Output the [X, Y] coordinate of the center of the cell containing the given text.  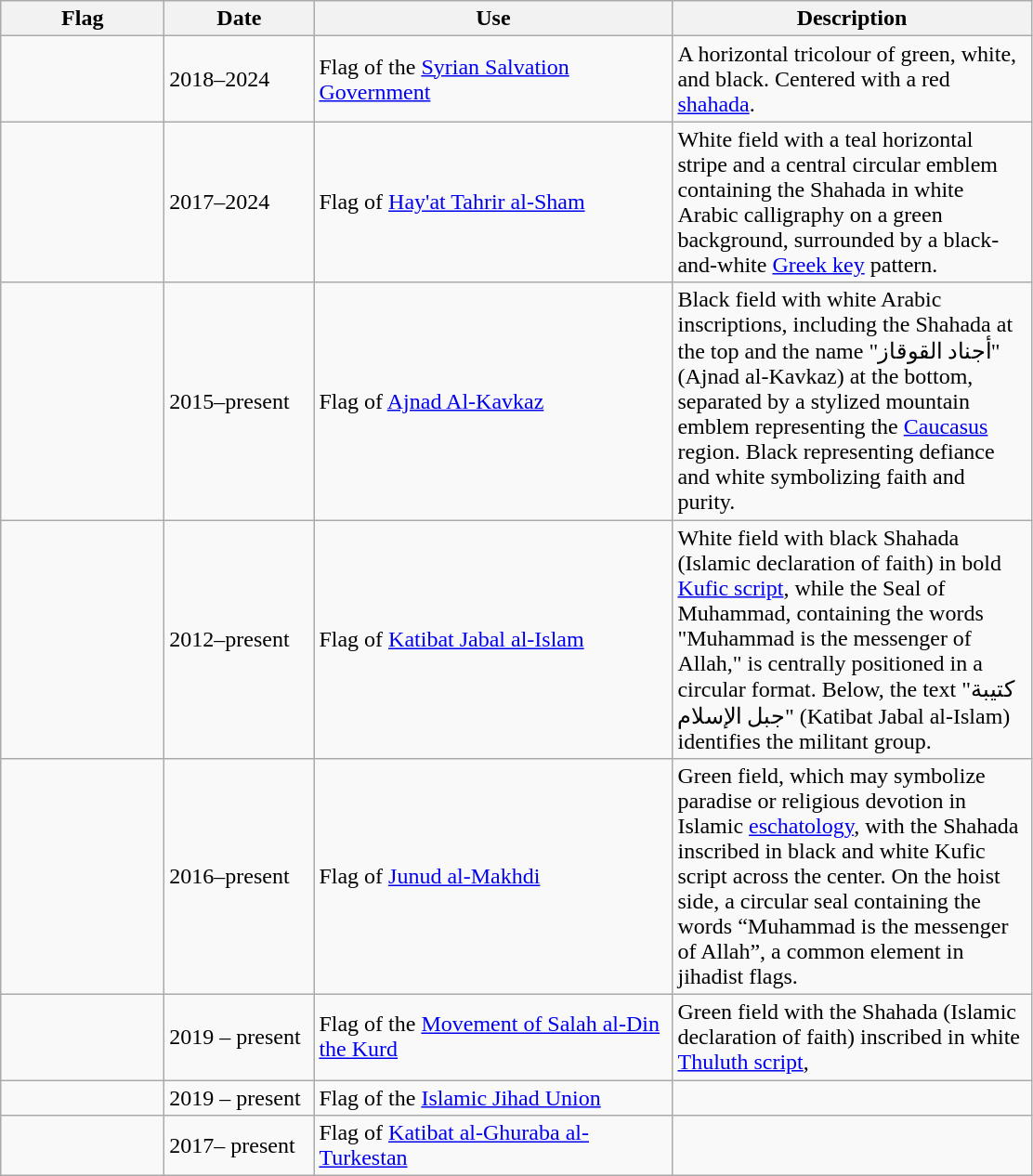
Flag of the Movement of Salah al-Din the Kurd [493, 1038]
Flag of Ajnad Al-Kavkaz [493, 401]
Flag of the Islamic Jihad Union [493, 1098]
2015–present [240, 401]
Flag of Katibat al-Ghuraba al-Turkestan [493, 1146]
2012–present [240, 639]
Flag of Hay'at Tahrir al-Sham [493, 203]
Date [240, 19]
Flag of Katibat Jabal al-Islam [493, 639]
Flag of the Syrian Salvation Government [493, 79]
Flag of Junud al-Makhdi [493, 877]
A horizontal tricolour of green, white, and black. Centered with a red shahada. [852, 79]
Green field with the Shahada (Islamic declaration of faith) inscribed in white Thuluth script, [852, 1038]
2017– present [240, 1146]
2016–present [240, 877]
2018–2024 [240, 79]
Description [852, 19]
Flag [83, 19]
2017–2024 [240, 203]
Use [493, 19]
